Capture the cell that displays the provided text and extract its [X, Y] central coordinate. 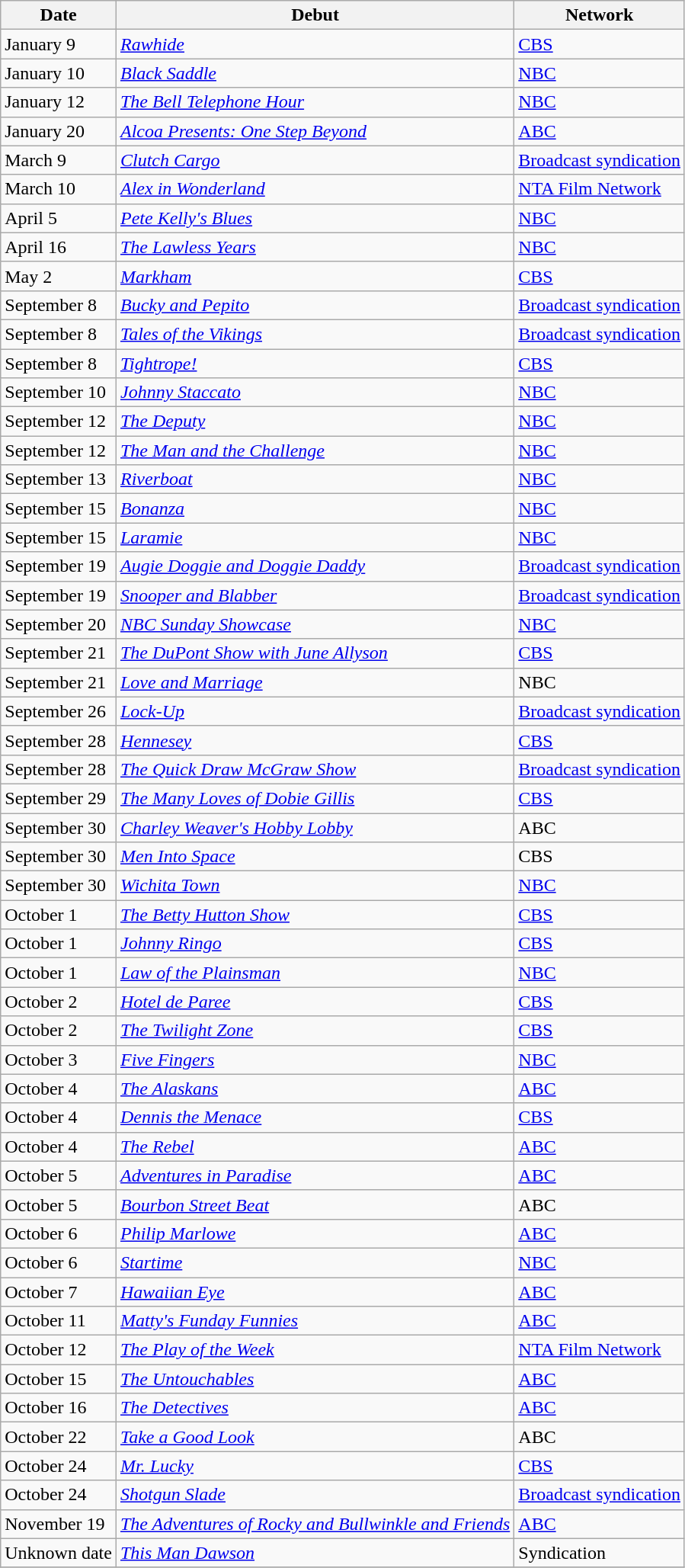
The Deputy [315, 422]
The Many Loves of Dobie Gillis [315, 798]
Riverboat [315, 479]
The Play of the Week [315, 1350]
Adventures in Paradise [315, 1175]
The Betty Hutton Show [315, 915]
Debut [315, 15]
Hotel de Paree [315, 1002]
Johnny Ringo [315, 944]
Unknown date [59, 1553]
Startime [315, 1262]
Tightrope! [315, 364]
Date [59, 15]
October 16 [59, 1408]
September 29 [59, 798]
The Rebel [315, 1146]
October 12 [59, 1350]
Tales of the Vikings [315, 334]
March 10 [59, 189]
March 9 [59, 160]
The Man and the Challenge [315, 451]
Network [600, 15]
Bucky and Pepito [315, 305]
Hennesey [315, 740]
Law of the Plainsman [315, 973]
Mr. Lucky [315, 1466]
Shotgun Slade [315, 1495]
Hawaiian Eye [315, 1292]
September 13 [59, 479]
The Detectives [315, 1408]
Black Saddle [315, 73]
Men Into Space [315, 857]
Alcoa Presents: One Step Beyond [315, 131]
The Quick Draw McGraw Show [315, 769]
October 11 [59, 1321]
Matty's Funday Funnies [315, 1321]
Alex in Wonderland [315, 189]
Five Fingers [315, 1060]
The Adventures of Rocky and Bullwinkle and Friends [315, 1524]
Johnny Staccato [315, 393]
The Twilight Zone [315, 1031]
January 12 [59, 102]
September 26 [59, 711]
Bonanza [315, 508]
April 5 [59, 218]
The DuPont Show with June Allyson [315, 653]
Augie Doggie and Doggie Daddy [315, 566]
October 15 [59, 1379]
January 20 [59, 131]
Syndication [600, 1553]
The Lawless Years [315, 247]
September 20 [59, 624]
January 10 [59, 73]
Take a Good Look [315, 1437]
Love and Marriage [315, 682]
September 10 [59, 393]
NBC Sunday Showcase [315, 624]
October 3 [59, 1060]
January 9 [59, 44]
Rawhide [315, 44]
April 16 [59, 247]
This Man Dawson [315, 1553]
Pete Kelly's Blues [315, 218]
Snooper and Blabber [315, 595]
Philip Marlowe [315, 1233]
The Untouchables [315, 1379]
Charley Weaver's Hobby Lobby [315, 827]
The Bell Telephone Hour [315, 102]
May 2 [59, 276]
November 19 [59, 1524]
Clutch Cargo [315, 160]
The Alaskans [315, 1089]
Laramie [315, 537]
Markham [315, 276]
October 22 [59, 1437]
Dennis the Menace [315, 1117]
October 7 [59, 1292]
Lock-Up [315, 711]
Wichita Town [315, 886]
Bourbon Street Beat [315, 1204]
